Search for the cell housing the specified text and yield its (X, Y) center coordinate. 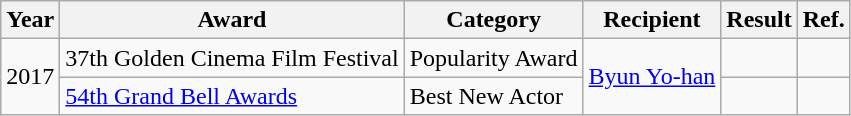
Year (30, 20)
Best New Actor (494, 96)
Popularity Award (494, 58)
Recipient (652, 20)
Byun Yo-han (652, 77)
Result (759, 20)
2017 (30, 77)
37th Golden Cinema Film Festival (232, 58)
Category (494, 20)
Award (232, 20)
Ref. (824, 20)
54th Grand Bell Awards (232, 96)
